Search for the cell housing the specified text and yield its [x, y] center coordinate. 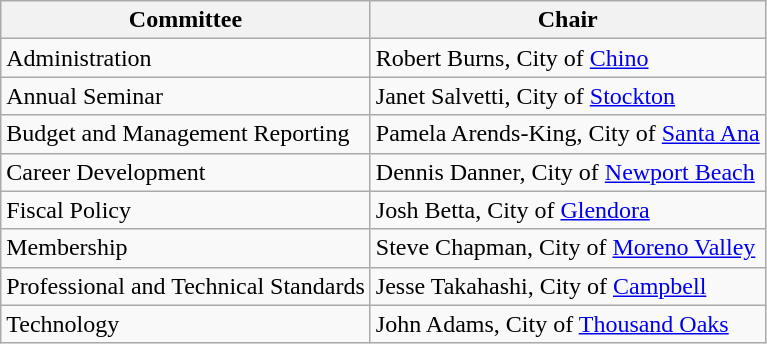
Fiscal Policy [186, 210]
Annual Seminar [186, 96]
Career Development [186, 172]
Dennis Danner, City of Newport Beach [568, 172]
Janet Salvetti, City of Stockton [568, 96]
Professional and Technical Standards [186, 286]
Membership [186, 248]
Steve Chapman, City of Moreno Valley [568, 248]
Administration [186, 58]
Robert Burns, City of Chino [568, 58]
Budget and Management Reporting [186, 134]
Chair [568, 20]
Pamela Arends-King, City of Santa Ana [568, 134]
Committee [186, 20]
Josh Betta, City of Glendora [568, 210]
John Adams, City of Thousand Oaks [568, 324]
Jesse Takahashi, City of Campbell [568, 286]
Technology [186, 324]
